Return the [x, y] coordinate for the center point of the cell that contains the specified text.  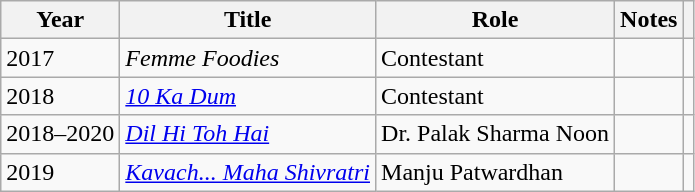
Title [248, 20]
Femme Foodies [248, 58]
10 Ka Dum [248, 96]
2018–2020 [60, 134]
2017 [60, 58]
Kavach... Maha Shivratri [248, 172]
Manju Patwardhan [496, 172]
Notes [649, 20]
Year [60, 20]
2018 [60, 96]
2019 [60, 172]
Dil Hi Toh Hai [248, 134]
Dr. Palak Sharma Noon [496, 134]
Role [496, 20]
